Provide the (X, Y) coordinate of the cell's center where the given text is located.  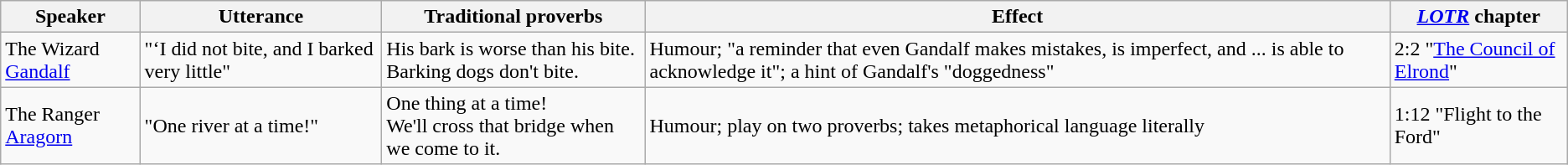
"‘I did not bite, and I barked very little" (261, 60)
1:12 "Flight to the Ford" (1478, 126)
His bark is worse than his bite.Barking dogs don't bite. (513, 60)
The Ranger Aragorn (70, 126)
Humour; "a reminder that even Gandalf makes mistakes, is imperfect, and ... is able to acknowledge it"; a hint of Gandalf's "doggedness" (1017, 60)
LOTR chapter (1478, 17)
Utterance (261, 17)
Traditional proverbs (513, 17)
Speaker (70, 17)
The Wizard Gandalf (70, 60)
"One river at a time!" (261, 126)
One thing at a time!We'll cross that bridge when we come to it. (513, 126)
2:2 "The Council of Elrond" (1478, 60)
Effect (1017, 17)
Humour; play on two proverbs; takes metaphorical language literally (1017, 126)
